Determine the (X, Y) coordinate at the center of the cell enclosing the given text.  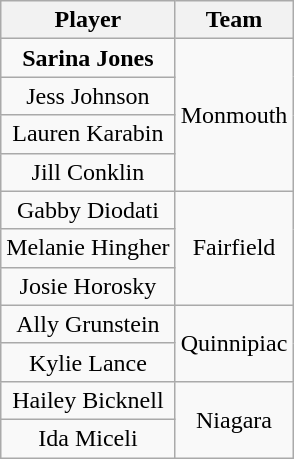
Jess Johnson (88, 96)
Player (88, 20)
Hailey Bicknell (88, 400)
Monmouth (234, 115)
Sarina Jones (88, 58)
Josie Horosky (88, 286)
Gabby Diodati (88, 210)
Melanie Hingher (88, 248)
Quinnipiac (234, 343)
Kylie Lance (88, 362)
Niagara (234, 419)
Ally Grunstein (88, 324)
Team (234, 20)
Lauren Karabin (88, 134)
Ida Miceli (88, 438)
Jill Conklin (88, 172)
Fairfield (234, 248)
